Pinpoint the cell where the given text exists, returning its [X, Y] midpoint coordinate. 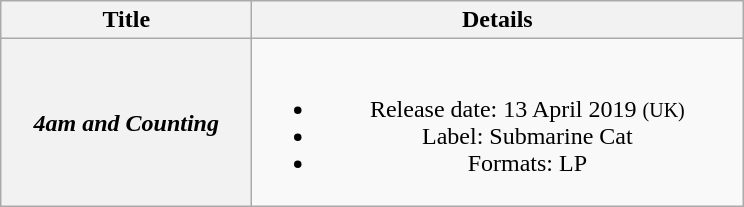
4am and Counting [126, 122]
Details [498, 20]
Title [126, 20]
Release date: 13 April 2019 (UK)Label: Submarine CatFormats: LP [498, 122]
